Determine the [x, y] coordinate at the center of the cell enclosing the given text.  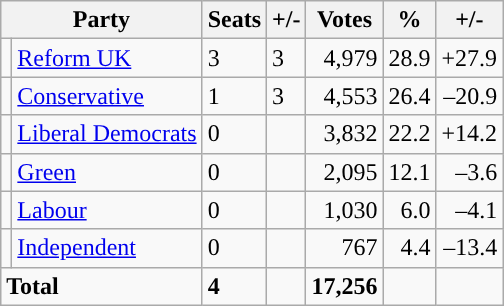
Green [107, 172]
3,832 [344, 134]
–4.1 [470, 210]
22.2 [410, 134]
Votes [344, 20]
4.4 [410, 248]
4,553 [344, 96]
Reform UK [107, 58]
4,979 [344, 58]
12.1 [410, 172]
28.9 [410, 58]
17,256 [344, 286]
–3.6 [470, 172]
Party [102, 20]
–20.9 [470, 96]
Liberal Democrats [107, 134]
6.0 [410, 210]
Conservative [107, 96]
Independent [107, 248]
26.4 [410, 96]
Seats [234, 20]
1 [234, 96]
1,030 [344, 210]
–13.4 [470, 248]
Total [102, 286]
+27.9 [470, 58]
Labour [107, 210]
2,095 [344, 172]
+14.2 [470, 134]
767 [344, 248]
% [410, 20]
4 [234, 286]
